Find where the given text appears and provide that cell's center as (X, Y) coordinate. 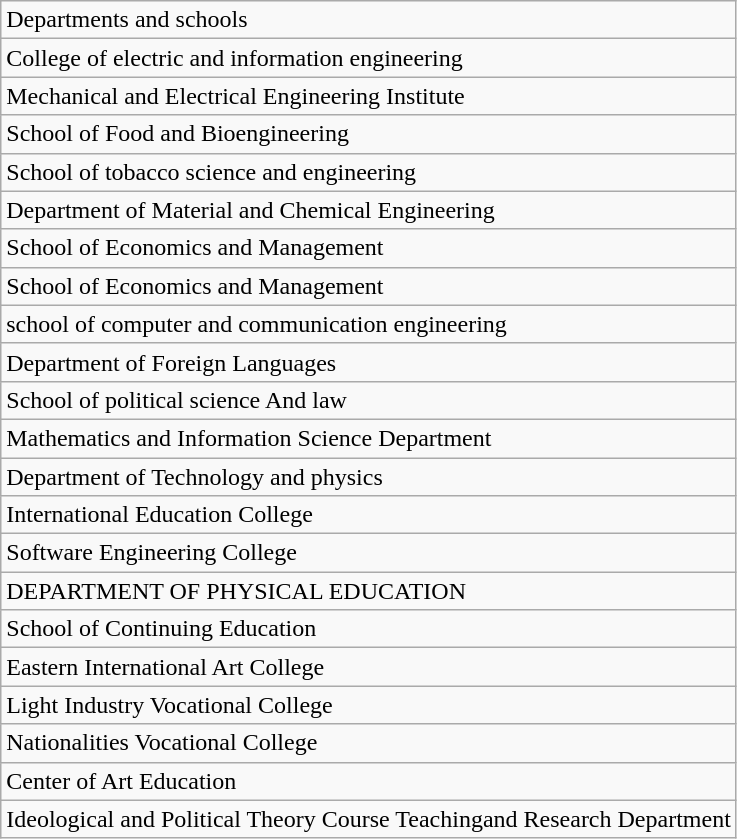
Mechanical and Electrical Engineering Institute (369, 96)
Departments and schools (369, 20)
school of computer and communication engineering (369, 324)
Light Industry Vocational College (369, 705)
Center of Art Education (369, 781)
Eastern International Art College (369, 667)
School of Food and Bioengineering (369, 134)
Department of Foreign Languages (369, 362)
Nationalities Vocational College (369, 743)
School of tobacco science and engineering (369, 172)
Department of Material and Chemical Engineering (369, 210)
Department of Technology and physics (369, 477)
School of Continuing Education (369, 629)
International Education College (369, 515)
Mathematics and Information Science Department (369, 438)
Software Engineering College (369, 553)
School of political science And law (369, 400)
DEPARTMENT OF PHYSICAL EDUCATION (369, 591)
Ideological and Political Theory Course Teachingand Research Department (369, 819)
College of electric and information engineering (369, 58)
